Determine the (X, Y) coordinate at the center of the cell enclosing the given text.  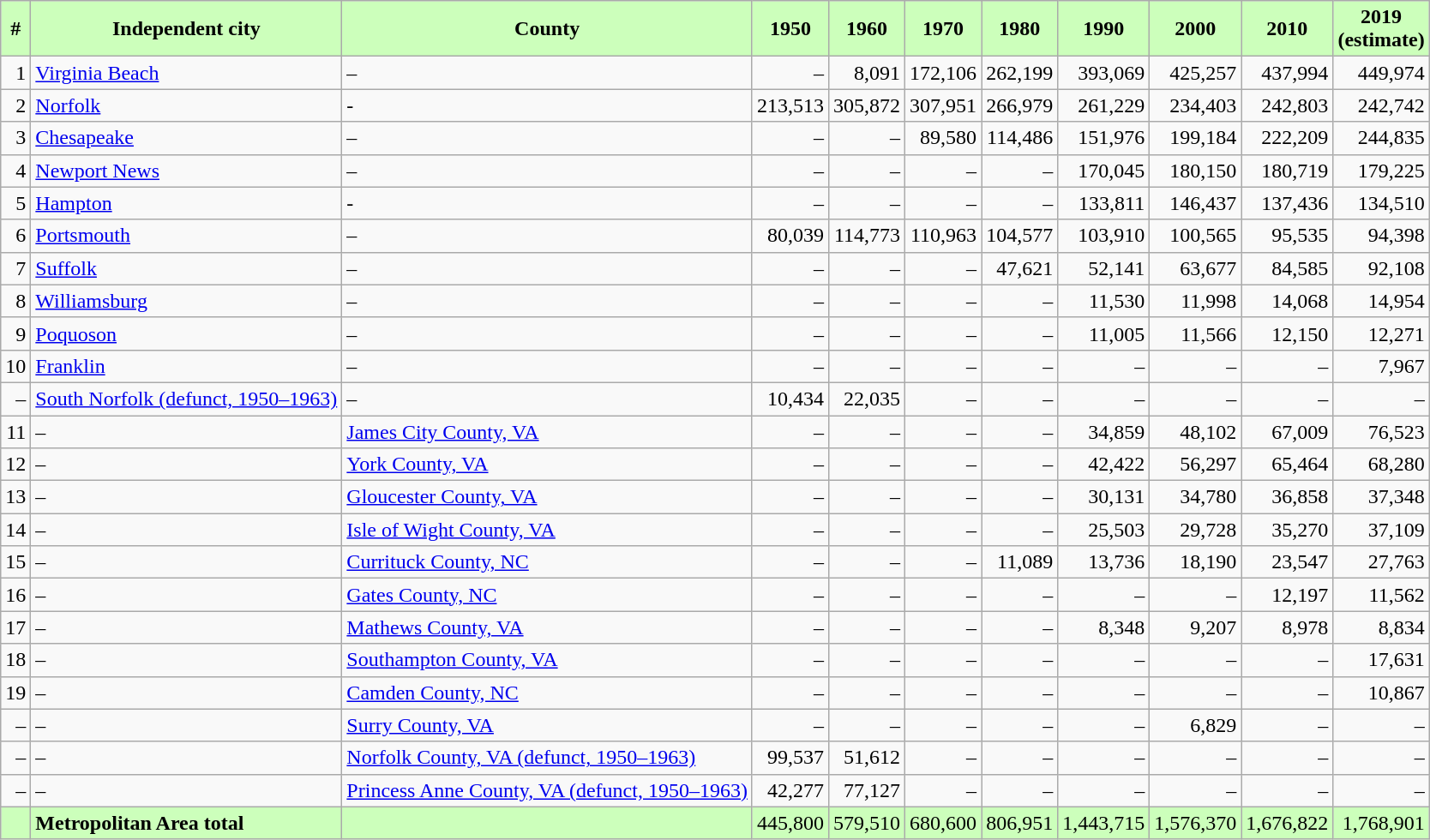
18 (15, 660)
Chesapeake (187, 138)
37,348 (1381, 497)
68,280 (1381, 465)
234,403 (1195, 105)
1990 (1104, 29)
York County, VA (547, 465)
137,436 (1288, 203)
Norfolk County, VA (defunct, 1950–1963) (547, 758)
133,811 (1104, 203)
36,858 (1288, 497)
37,109 (1381, 530)
242,803 (1288, 105)
29,728 (1195, 530)
94,398 (1381, 236)
14,068 (1288, 301)
14,954 (1381, 301)
179,225 (1381, 171)
8,834 (1381, 627)
579,510 (866, 823)
3 (15, 138)
11 (15, 431)
Portsmouth (187, 236)
1,576,370 (1195, 823)
449,974 (1381, 73)
Southampton County, VA (547, 660)
1950 (790, 29)
Gloucester County, VA (547, 497)
222,209 (1288, 138)
114,486 (1020, 138)
806,951 (1020, 823)
42,277 (790, 790)
103,910 (1104, 236)
10,867 (1381, 693)
42,422 (1104, 465)
Franklin (187, 366)
76,523 (1381, 431)
11,089 (1020, 562)
84,585 (1288, 268)
2 (15, 105)
17,631 (1381, 660)
30,131 (1104, 497)
65,464 (1288, 465)
Gates County, NC (547, 595)
180,150 (1195, 171)
12,197 (1288, 595)
134,510 (1381, 203)
Currituck County, NC (547, 562)
5 (15, 203)
110,963 (943, 236)
213,513 (790, 105)
47,621 (1020, 268)
1980 (1020, 29)
11,562 (1381, 595)
16 (15, 595)
6 (15, 236)
James City County, VA (547, 431)
4 (15, 171)
266,979 (1020, 105)
Mathews County, VA (547, 627)
Newport News (187, 171)
67,009 (1288, 431)
242,742 (1381, 105)
25,503 (1104, 530)
425,257 (1195, 73)
244,835 (1381, 138)
146,437 (1195, 203)
92,108 (1381, 268)
34,780 (1195, 497)
Williamsburg (187, 301)
34,859 (1104, 431)
7,967 (1381, 366)
170,045 (1104, 171)
Virginia Beach (187, 73)
51,612 (866, 758)
180,719 (1288, 171)
80,039 (790, 236)
114,773 (866, 236)
17 (15, 627)
13 (15, 497)
95,535 (1288, 236)
10,434 (790, 399)
19 (15, 693)
Camden County, NC (547, 693)
104,577 (1020, 236)
13,736 (1104, 562)
680,600 (943, 823)
8,978 (1288, 627)
11,998 (1195, 301)
63,677 (1195, 268)
Poquoson (187, 333)
1 (15, 73)
27,763 (1381, 562)
77,127 (866, 790)
# (15, 29)
2000 (1195, 29)
12 (15, 465)
12,150 (1288, 333)
9,207 (1195, 627)
Metropolitan Area total (187, 823)
56,297 (1195, 465)
15 (15, 562)
South Norfolk (defunct, 1950–1963) (187, 399)
100,565 (1195, 236)
1,443,715 (1104, 823)
Suffolk (187, 268)
8,091 (866, 73)
261,229 (1104, 105)
23,547 (1288, 562)
Princess Anne County, VA (defunct, 1950–1963) (547, 790)
1,768,901 (1381, 823)
11,530 (1104, 301)
393,069 (1104, 73)
1970 (943, 29)
172,106 (943, 73)
199,184 (1195, 138)
1960 (866, 29)
151,976 (1104, 138)
52,141 (1104, 268)
14 (15, 530)
99,537 (790, 758)
Norfolk (187, 105)
262,199 (1020, 73)
9 (15, 333)
305,872 (866, 105)
2010 (1288, 29)
10 (15, 366)
11,566 (1195, 333)
8 (15, 301)
Independent city (187, 29)
18,190 (1195, 562)
445,800 (790, 823)
County (547, 29)
307,951 (943, 105)
8,348 (1104, 627)
437,994 (1288, 73)
22,035 (866, 399)
Hampton (187, 203)
12,271 (1381, 333)
11,005 (1104, 333)
35,270 (1288, 530)
1,676,822 (1288, 823)
7 (15, 268)
Isle of Wight County, VA (547, 530)
6,829 (1195, 725)
89,580 (943, 138)
2019(estimate) (1381, 29)
Surry County, VA (547, 725)
48,102 (1195, 431)
